Determine the (x, y) coordinate at the center of the cell enclosing the given text.  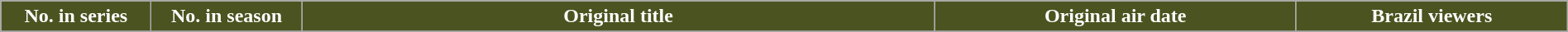
No. in series (76, 16)
Brazil viewers (1432, 16)
No. in season (227, 16)
Original air date (1115, 16)
Original title (619, 16)
